Locate the cell with the specified text and output its [x, y] center coordinate. 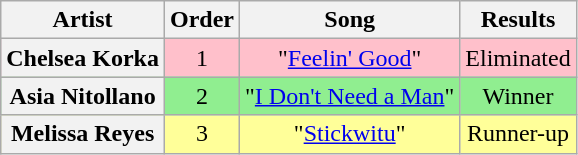
Melissa Reyes [83, 134]
Artist [83, 20]
Runner-up [518, 134]
Winner [518, 96]
Song [350, 20]
"Stickwitu" [350, 134]
Eliminated [518, 58]
Order [202, 20]
Chelsea Korka [83, 58]
Results [518, 20]
3 [202, 134]
"Feelin' Good" [350, 58]
2 [202, 96]
Asia Nitollano [83, 96]
1 [202, 58]
"I Don't Need a Man" [350, 96]
